Locate the cell with the specified text and output its (X, Y) center coordinate. 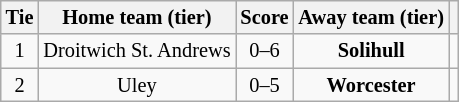
1 (20, 51)
Home team (tier) (136, 17)
Solihull (370, 51)
Tie (20, 17)
Droitwich St. Andrews (136, 51)
Uley (136, 85)
0–5 (265, 85)
2 (20, 85)
Worcester (370, 85)
0–6 (265, 51)
Score (265, 17)
Away team (tier) (370, 17)
